Find where the given text appears and provide that cell's center as (x, y) coordinate. 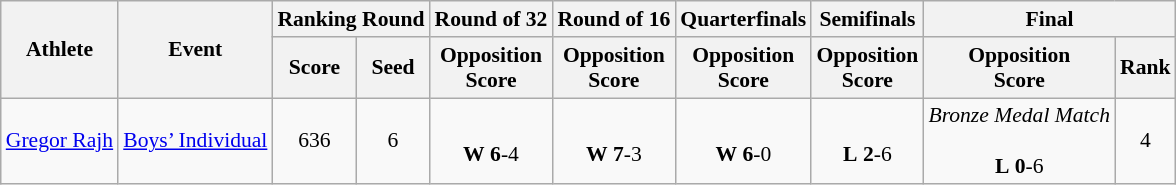
Athlete (60, 50)
Event (195, 50)
Quarterfinals (743, 19)
Round of 32 (492, 19)
Round of 16 (614, 19)
W 7-3 (614, 142)
W 6-0 (743, 142)
Ranking Round (350, 19)
L 2-6 (867, 142)
636 (314, 142)
Seed (392, 68)
W 6-4 (492, 142)
Score (314, 68)
Final (1049, 19)
Bronze Medal Match L 0-6 (1019, 142)
6 (392, 142)
Rank (1146, 68)
Gregor Rajh (60, 142)
Semifinals (867, 19)
4 (1146, 142)
Boys’ Individual (195, 142)
